Extract the (x, y) coordinate from the center of the cell holding the provided text.  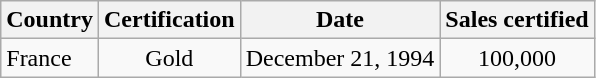
Country (50, 20)
Certification (169, 20)
France (50, 58)
100,000 (517, 58)
December 21, 1994 (340, 58)
Gold (169, 58)
Date (340, 20)
Sales certified (517, 20)
